Determine the (x, y) coordinate at the center of the cell enclosing the given text.  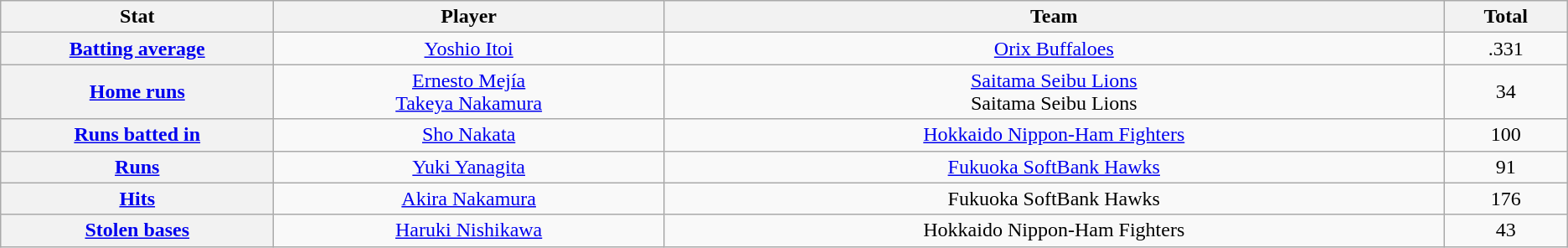
Team (1055, 17)
Runs batted in (137, 135)
Orix Buffaloes (1055, 49)
Saitama Seibu LionsSaitama Seibu Lions (1055, 92)
43 (1506, 230)
Stat (137, 17)
Hits (137, 199)
Home runs (137, 92)
Yuki Yanagita (469, 167)
Yoshio Itoi (469, 49)
Player (469, 17)
Stolen bases (137, 230)
176 (1506, 199)
Haruki Nishikawa (469, 230)
Sho Nakata (469, 135)
Runs (137, 167)
91 (1506, 167)
Total (1506, 17)
34 (1506, 92)
Akira Nakamura (469, 199)
Batting average (137, 49)
Ernesto MejíaTakeya Nakamura (469, 92)
100 (1506, 135)
.331 (1506, 49)
